Scan for the cell matching the given text and deliver its (x, y) coordinate at center. 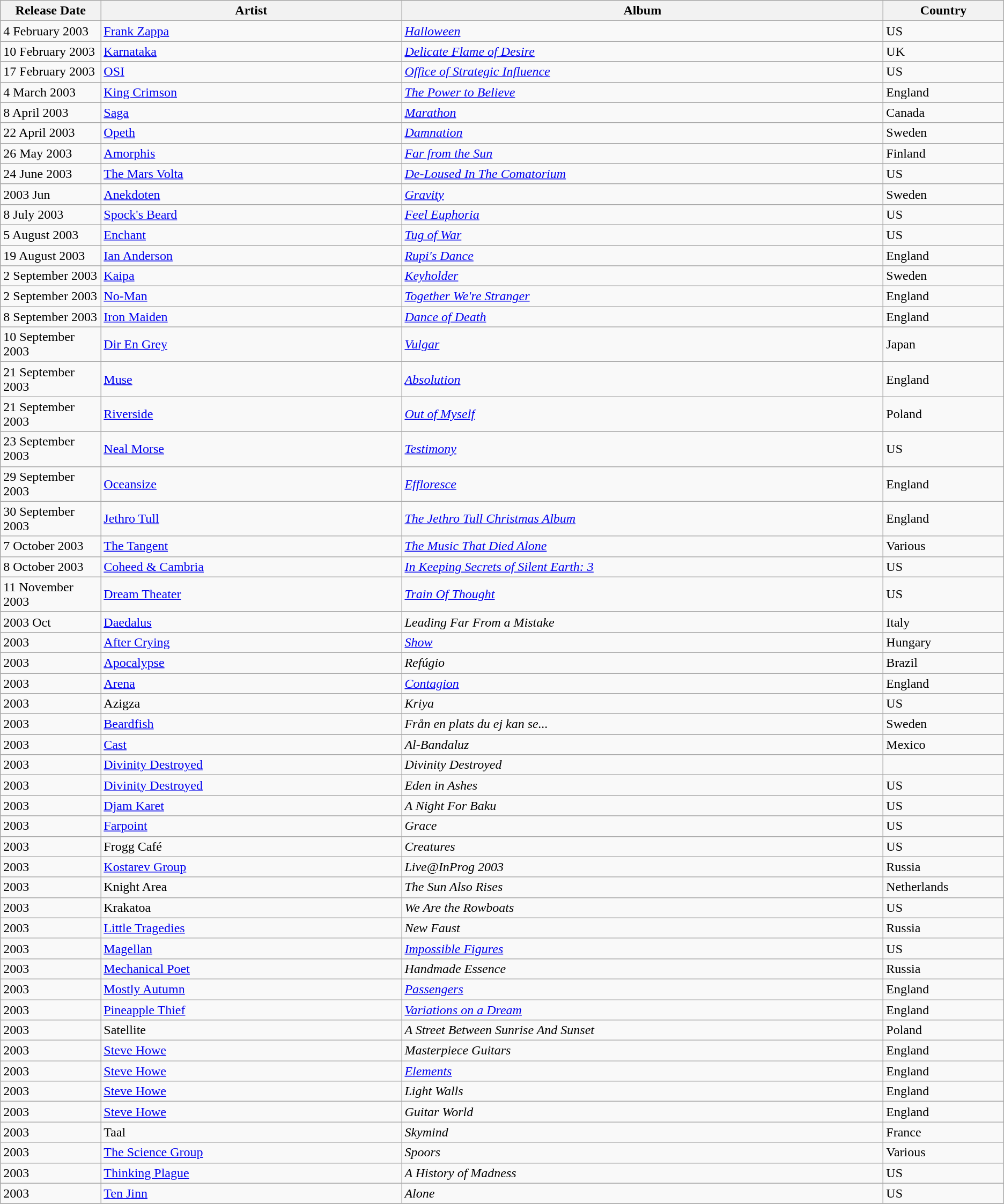
Farpoint (251, 826)
8 July 2003 (50, 214)
Cast (251, 745)
Dream Theater (251, 594)
Office of Strategic Influence (643, 72)
Skymind (643, 1132)
Creatures (643, 846)
Alone (643, 1193)
10 February 2003 (50, 51)
Knight Area (251, 887)
Marathon (643, 113)
OSI (251, 72)
Thinking Plague (251, 1173)
The Mars Volta (251, 174)
Oceansize (251, 484)
Magellan (251, 948)
Feel Euphoria (643, 214)
4 March 2003 (50, 92)
A Night For Baku (643, 806)
10 September 2003 (50, 344)
King Crimson (251, 92)
The Jethro Tull Christmas Album (643, 519)
Passengers (643, 989)
Amorphis (251, 153)
Taal (251, 1132)
17 February 2003 (50, 72)
Country (943, 11)
Little Tragedies (251, 928)
Halloween (643, 31)
8 October 2003 (50, 567)
Neal Morse (251, 449)
In Keeping Secrets of Silent Earth: 3 (643, 567)
Apocalypse (251, 663)
Arena (251, 683)
Grace (643, 826)
Out of Myself (643, 414)
Elements (643, 1071)
Tug of War (643, 235)
Train Of Thought (643, 594)
No-Man (251, 296)
Satellite (251, 1030)
Contagion (643, 683)
Far from the Sun (643, 153)
The Music That Died Alone (643, 546)
Rupi's Dance (643, 256)
Frank Zappa (251, 31)
Saga (251, 113)
Jethro Tull (251, 519)
Finland (943, 153)
Hungary (943, 642)
Karnataka (251, 51)
Krakatoa (251, 908)
11 November 2003 (50, 594)
Italy (943, 622)
New Faust (643, 928)
Coheed & Cambria (251, 567)
19 August 2003 (50, 256)
Impossible Figures (643, 948)
Azigza (251, 704)
2003 Oct (50, 622)
Artist (251, 11)
8 September 2003 (50, 317)
Dir En Grey (251, 344)
Djam Karet (251, 806)
Masterpiece Guitars (643, 1051)
De-Loused In The Comatorium (643, 174)
7 October 2003 (50, 546)
Från en plats du ej kan se... (643, 724)
The Science Group (251, 1153)
Mechanical Poet (251, 969)
Together We're Stranger (643, 296)
The Tangent (251, 546)
Live@InProg 2003 (643, 867)
A History of Madness (643, 1173)
Effloresce (643, 484)
Ten Jinn (251, 1193)
Spock's Beard (251, 214)
29 September 2003 (50, 484)
Guitar World (643, 1112)
30 September 2003 (50, 519)
Damnation (643, 133)
Enchant (251, 235)
Testimony (643, 449)
Daedalus (251, 622)
26 May 2003 (50, 153)
Beardfish (251, 724)
Keyholder (643, 276)
5 August 2003 (50, 235)
Kriya (643, 704)
Muse (251, 380)
22 April 2003 (50, 133)
UK (943, 51)
Iron Maiden (251, 317)
Absolution (643, 380)
4 February 2003 (50, 31)
Mexico (943, 745)
Opeth (251, 133)
Kaipa (251, 276)
Refúgio (643, 663)
Light Walls (643, 1091)
France (943, 1132)
8 April 2003 (50, 113)
We Are the Rowboats (643, 908)
Album (643, 11)
24 June 2003 (50, 174)
The Sun Also Rises (643, 887)
Mostly Autumn (251, 989)
After Crying (251, 642)
2003 Jun (50, 194)
Handmade Essence (643, 969)
Riverside (251, 414)
Japan (943, 344)
Spoors (643, 1153)
Show (643, 642)
Kostarev Group (251, 867)
Canada (943, 113)
Dance of Death (643, 317)
Netherlands (943, 887)
Ian Anderson (251, 256)
Eden in Ashes (643, 785)
Frogg Café (251, 846)
Delicate Flame of Desire (643, 51)
Leading Far From a Mistake (643, 622)
The Power to Believe (643, 92)
Variations on a Dream (643, 1009)
Release Date (50, 11)
Vulgar (643, 344)
Pineapple Thief (251, 1009)
Anekdoten (251, 194)
Brazil (943, 663)
23 September 2003 (50, 449)
Gravity (643, 194)
Al-Bandaluz (643, 745)
A Street Between Sunrise And Sunset (643, 1030)
